Find where the given text appears and provide that cell's center as (X, Y) coordinate. 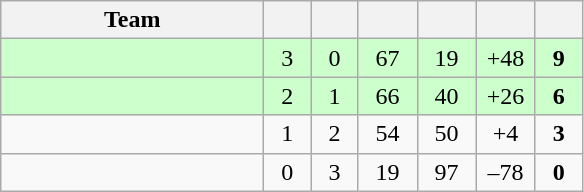
50 (446, 134)
9 (558, 58)
97 (446, 172)
40 (446, 96)
+4 (506, 134)
67 (388, 58)
+26 (506, 96)
+48 (506, 58)
66 (388, 96)
54 (388, 134)
6 (558, 96)
Team (132, 20)
–78 (506, 172)
